Pinpoint the cell where the given text exists, returning its (x, y) midpoint coordinate. 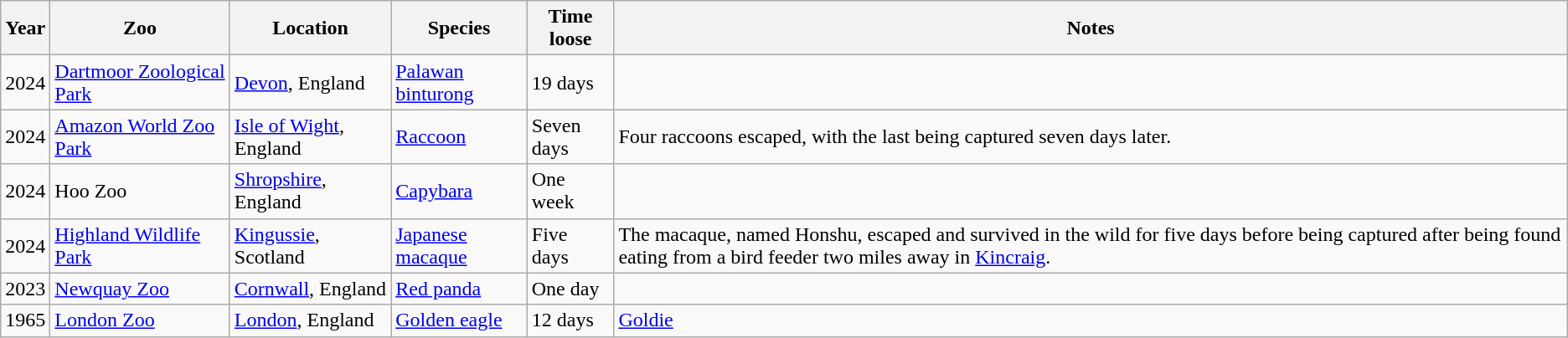
Japanese macaque (459, 246)
Goldie (1091, 320)
Palawan binturong (459, 82)
Kingussie, Scotland (310, 246)
Shropshire, England (310, 191)
Location (310, 28)
Five days (570, 246)
2023 (25, 289)
Golden eagle (459, 320)
Seven days (570, 137)
Zoo (140, 28)
Devon, England (310, 82)
London Zoo (140, 320)
Red panda (459, 289)
One day (570, 289)
One week (570, 191)
Species (459, 28)
Notes (1091, 28)
Highland Wildlife Park (140, 246)
1965 (25, 320)
Isle of Wight, England (310, 137)
Amazon World Zoo Park (140, 137)
Time loose (570, 28)
Dartmoor Zoological Park (140, 82)
Year (25, 28)
London, England (310, 320)
Hoo Zoo (140, 191)
19 days (570, 82)
12 days (570, 320)
Four raccoons escaped, with the last being captured seven days later. (1091, 137)
Newquay Zoo (140, 289)
Capybara (459, 191)
Cornwall, England (310, 289)
Raccoon (459, 137)
